Search for the cell housing the specified text and yield its [x, y] center coordinate. 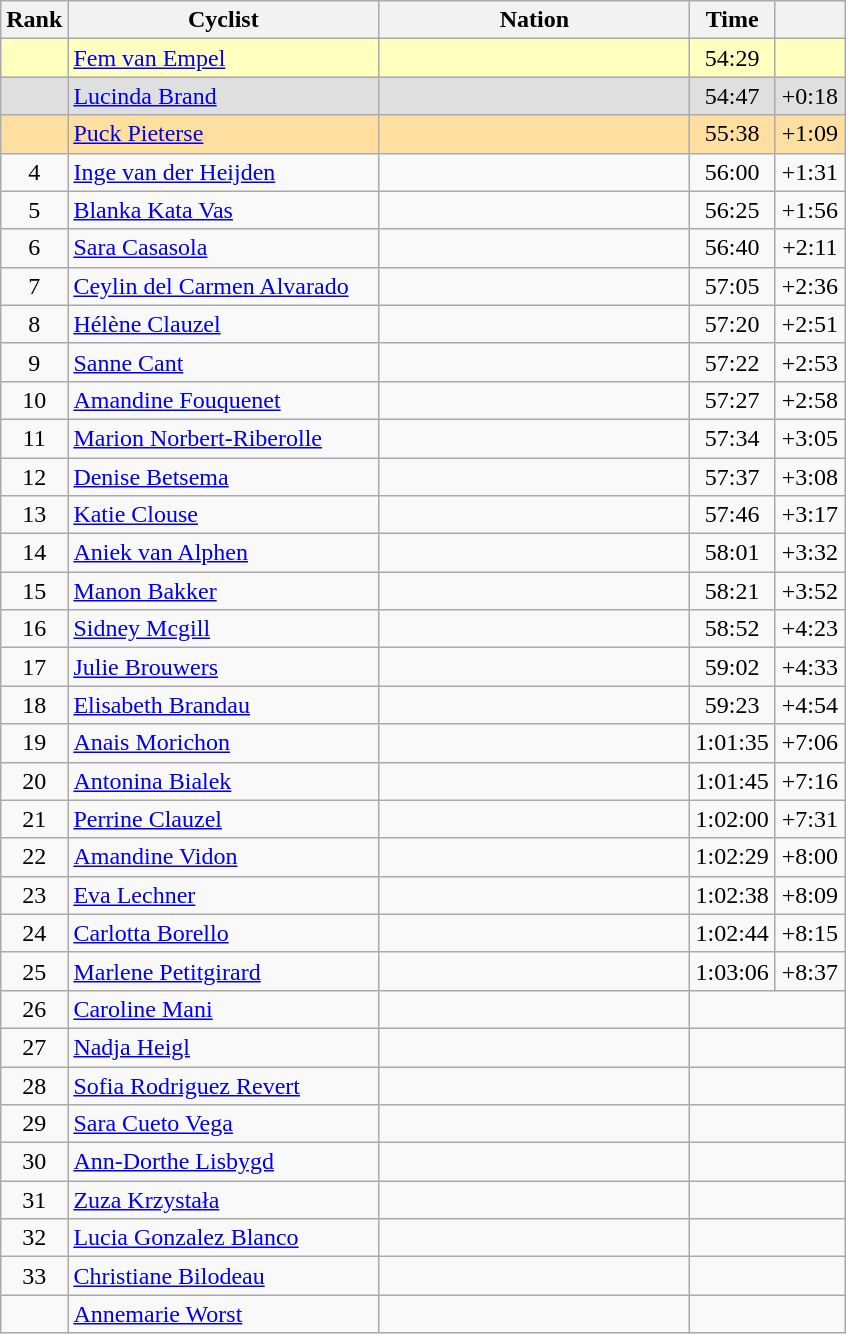
Sanne Cant [224, 362]
Puck Pieterse [224, 134]
+2:58 [810, 400]
Sara Casasola [224, 248]
58:01 [732, 553]
1:02:00 [732, 819]
10 [34, 400]
Anais Morichon [224, 743]
14 [34, 553]
32 [34, 1238]
1:02:44 [732, 933]
4 [34, 172]
+3:05 [810, 438]
54:47 [732, 96]
Denise Betsema [224, 477]
Marlene Petitgirard [224, 971]
6 [34, 248]
Zuza Krzystała [224, 1200]
Perrine Clauzel [224, 819]
Elisabeth Brandau [224, 705]
+2:53 [810, 362]
Hélène Clauzel [224, 324]
+3:32 [810, 553]
Antonina Bialek [224, 781]
+8:37 [810, 971]
Katie Clouse [224, 515]
+2:11 [810, 248]
Fem van Empel [224, 58]
57:46 [732, 515]
15 [34, 591]
59:02 [732, 667]
25 [34, 971]
Sofia Rodriguez Revert [224, 1085]
26 [34, 1009]
+1:31 [810, 172]
24 [34, 933]
13 [34, 515]
Caroline Mani [224, 1009]
5 [34, 210]
7 [34, 286]
+8:15 [810, 933]
+1:56 [810, 210]
22 [34, 857]
+8:09 [810, 895]
Amandine Vidon [224, 857]
Lucia Gonzalez Blanco [224, 1238]
20 [34, 781]
11 [34, 438]
Sidney Mcgill [224, 629]
Amandine Fouquenet [224, 400]
58:52 [732, 629]
1:02:38 [732, 895]
+3:17 [810, 515]
21 [34, 819]
8 [34, 324]
19 [34, 743]
56:25 [732, 210]
1:03:06 [732, 971]
56:40 [732, 248]
31 [34, 1200]
Blanka Kata Vas [224, 210]
57:34 [732, 438]
29 [34, 1124]
Marion Norbert-Riberolle [224, 438]
Christiane Bilodeau [224, 1276]
Aniek van Alphen [224, 553]
57:27 [732, 400]
Lucinda Brand [224, 96]
+8:00 [810, 857]
+0:18 [810, 96]
+3:08 [810, 477]
57:05 [732, 286]
+7:16 [810, 781]
+4:23 [810, 629]
Ann-Dorthe Lisbygd [224, 1162]
1:01:45 [732, 781]
23 [34, 895]
33 [34, 1276]
58:21 [732, 591]
+1:09 [810, 134]
55:38 [732, 134]
+2:51 [810, 324]
Time [732, 20]
Nation [534, 20]
56:00 [732, 172]
59:23 [732, 705]
1:02:29 [732, 857]
Carlotta Borello [224, 933]
Sara Cueto Vega [224, 1124]
12 [34, 477]
1:01:35 [732, 743]
28 [34, 1085]
Nadja Heigl [224, 1047]
27 [34, 1047]
57:37 [732, 477]
+4:33 [810, 667]
+7:06 [810, 743]
+7:31 [810, 819]
18 [34, 705]
54:29 [732, 58]
Inge van der Heijden [224, 172]
57:20 [732, 324]
57:22 [732, 362]
Julie Brouwers [224, 667]
+2:36 [810, 286]
16 [34, 629]
Annemarie Worst [224, 1314]
Eva Lechner [224, 895]
Ceylin del Carmen Alvarado [224, 286]
Rank [34, 20]
30 [34, 1162]
Manon Bakker [224, 591]
+4:54 [810, 705]
9 [34, 362]
+3:52 [810, 591]
Cyclist [224, 20]
17 [34, 667]
